Locate the cell with the specified text and output its [x, y] center coordinate. 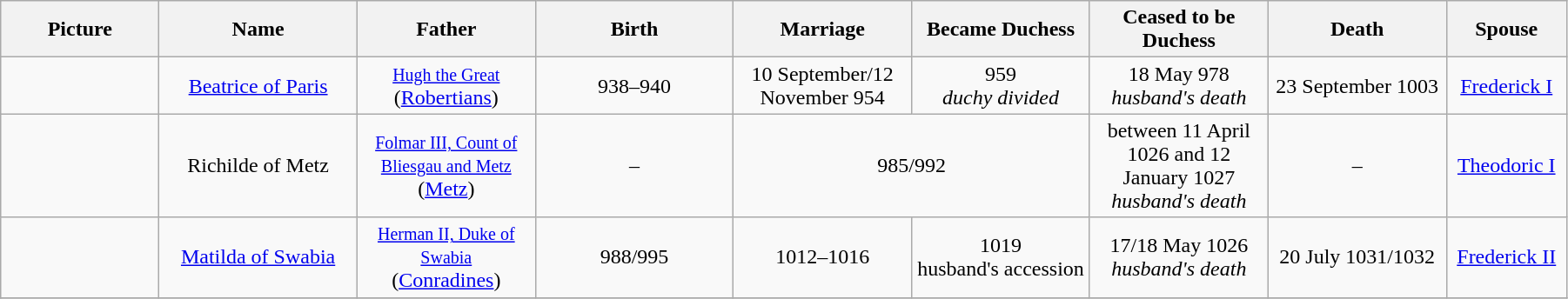
17/18 May 1026husband's death [1178, 257]
Richilde of Metz [258, 165]
Beatrice of Paris [258, 85]
Matilda of Swabia [258, 257]
985/992 [912, 165]
18 May 978husband's death [1178, 85]
Father [446, 30]
Marriage [823, 30]
938–940 [634, 85]
Became Duchess [1001, 30]
Birth [634, 30]
988/995 [634, 257]
Spouse [1506, 30]
10 September/12 November 954 [823, 85]
1012–1016 [823, 257]
Picture [80, 30]
Frederick II [1506, 257]
1019husband's accession [1001, 257]
959duchy divided [1001, 85]
23 September 1003 [1357, 85]
Death [1357, 30]
Hugh the Great(Robertians) [446, 85]
Name [258, 30]
Herman II, Duke of Swabia(Conradines) [446, 257]
between 11 April 1026 and 12 January 1027husband's death [1178, 165]
20 July 1031/1032 [1357, 257]
Frederick I [1506, 85]
Theodoric I [1506, 165]
Ceased to be Duchess [1178, 30]
Folmar III, Count of Bliesgau and Metz(Metz) [446, 165]
